For the text-containing cell, return its midpoint in [x, y] coordinate format. 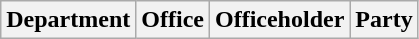
Department [68, 20]
Office [173, 20]
Officeholder [279, 20]
Party [384, 20]
